Pinpoint the cell where the given text exists, returning its [X, Y] midpoint coordinate. 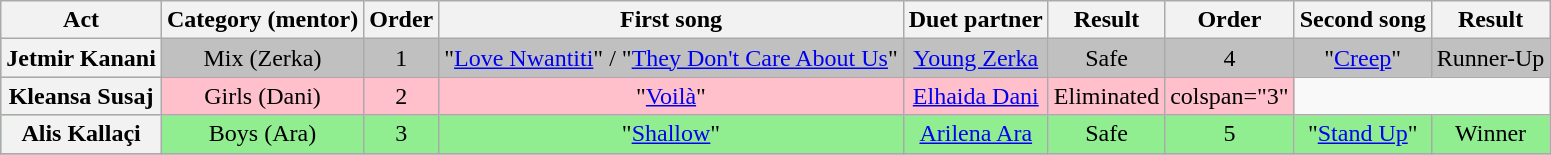
"Shallow" [672, 134]
"Love Nwantiti" / "They Don't Care About Us" [672, 58]
Eliminated [1106, 96]
"Voilà" [672, 96]
Category (mentor) [262, 20]
colspan="3" [1230, 96]
Second song [1362, 20]
Winner [1490, 134]
Girls (Dani) [262, 96]
3 [402, 134]
Arilena Ara [976, 134]
2 [402, 96]
First song [672, 20]
Alis Kallaçi [82, 134]
Elhaida Dani [976, 96]
"Stand Up" [1362, 134]
Boys (Ara) [262, 134]
1 [402, 58]
Act [82, 20]
Duet partner [976, 20]
"Creep" [1362, 58]
Young Zerka [976, 58]
4 [1230, 58]
Kleansa Susaj [82, 96]
Jetmir Kanani [82, 58]
Mix (Zerka) [262, 58]
Runner-Up [1490, 58]
5 [1230, 134]
